Return [X, Y] of the center of cell containing provided text 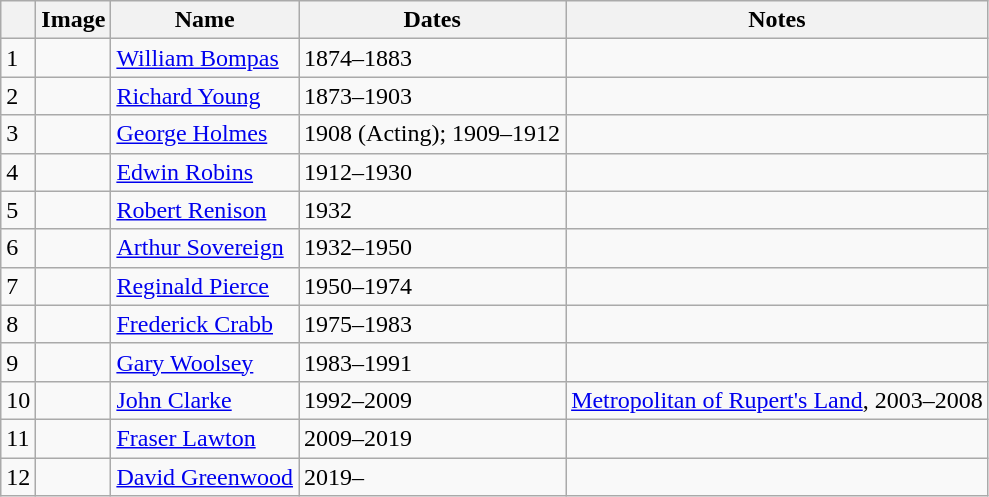
2 [18, 96]
6 [18, 248]
1983–1991 [432, 362]
9 [18, 362]
1932–1950 [432, 248]
Robert Renison [205, 210]
1908 (Acting); 1909–1912 [432, 134]
Metropolitan of Rupert's Land, 2003–2008 [778, 400]
Dates [432, 20]
1874–1883 [432, 58]
5 [18, 210]
1912–1930 [432, 172]
8 [18, 324]
Richard Young [205, 96]
Fraser Lawton [205, 438]
11 [18, 438]
George Holmes [205, 134]
1873–1903 [432, 96]
John Clarke [205, 400]
Gary Woolsey [205, 362]
2019– [432, 477]
Reginald Pierce [205, 286]
David Greenwood [205, 477]
12 [18, 477]
1932 [432, 210]
3 [18, 134]
Notes [778, 20]
1975–1983 [432, 324]
7 [18, 286]
Arthur Sovereign [205, 248]
10 [18, 400]
1992–2009 [432, 400]
1 [18, 58]
2009–2019 [432, 438]
Frederick Crabb [205, 324]
Name [205, 20]
4 [18, 172]
Edwin Robins [205, 172]
William Bompas [205, 58]
Image [74, 20]
1950–1974 [432, 286]
